Output the [X, Y] coordinate of the center of the cell containing the given text.  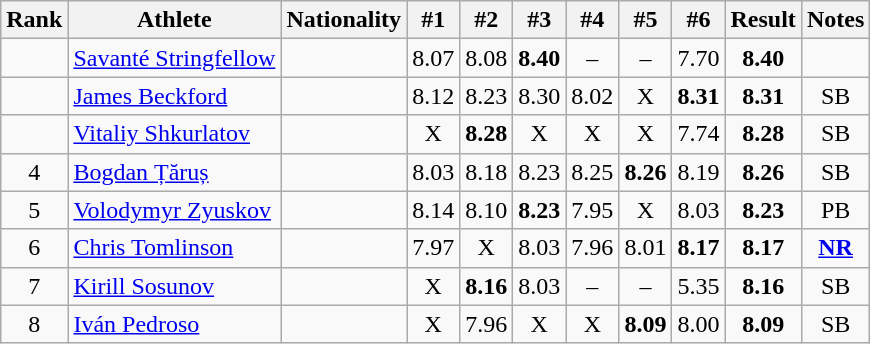
Volodymyr Zyuskov [174, 210]
8.14 [434, 210]
Iván Pedroso [174, 324]
8.07 [434, 58]
7 [34, 286]
#3 [540, 20]
Kirill Sosunov [174, 286]
6 [34, 248]
7.95 [592, 210]
PB [835, 210]
Vitaliy Shkurlatov [174, 134]
#1 [434, 20]
Notes [835, 20]
7.74 [698, 134]
8.02 [592, 96]
Chris Tomlinson [174, 248]
#6 [698, 20]
8.19 [698, 172]
8.25 [592, 172]
8.08 [486, 58]
NR [835, 248]
8.10 [486, 210]
8 [34, 324]
5.35 [698, 286]
8.00 [698, 324]
Athlete [174, 20]
8.01 [646, 248]
7.70 [698, 58]
8.12 [434, 96]
Bogdan Țăruș [174, 172]
Savanté Stringfellow [174, 58]
4 [34, 172]
#2 [486, 20]
Result [763, 20]
8.18 [486, 172]
Nationality [344, 20]
7.97 [434, 248]
5 [34, 210]
Rank [34, 20]
8.30 [540, 96]
James Beckford [174, 96]
#5 [646, 20]
#4 [592, 20]
